From the cell containing the given text, extract its center point as (X, Y) coordinate. 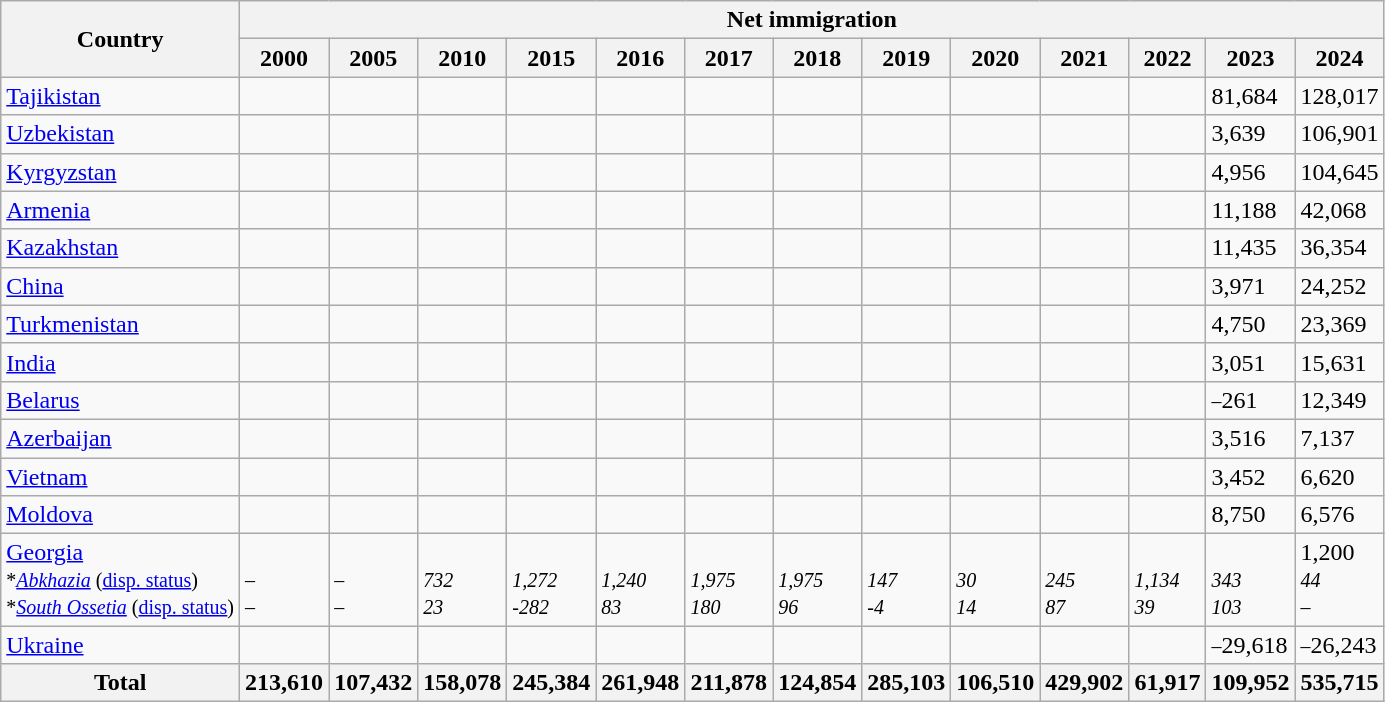
Total (120, 683)
261,948 (640, 683)
4,956 (1250, 172)
3014 (996, 580)
24587 (1084, 580)
3,051 (1250, 362)
Azerbaijan (120, 438)
147-4 (906, 580)
Net immigration (812, 20)
535,715 (1340, 683)
2017 (729, 58)
1,975180 (729, 580)
2018 (818, 58)
124,854 (818, 683)
106,510 (996, 683)
15,631 (1340, 362)
Ukraine (120, 645)
2020 (996, 58)
Country (120, 39)
24,252 (1340, 286)
1,97596 (818, 580)
11,435 (1250, 248)
245,384 (552, 683)
2016 (640, 58)
2010 (462, 58)
–29,618 (1250, 645)
1,272-282 (552, 580)
–261 (1250, 400)
1,24083 (640, 580)
Kazakhstan (120, 248)
211,878 (729, 683)
China (120, 286)
Belarus (120, 400)
73223 (462, 580)
Turkmenistan (120, 324)
3,452 (1250, 477)
Moldova (120, 515)
2024 (1340, 58)
7,137 (1340, 438)
India (120, 362)
1,20044– (1340, 580)
285,103 (906, 683)
2023 (1250, 58)
2005 (374, 58)
429,902 (1084, 683)
213,610 (284, 683)
107,432 (374, 683)
6,620 (1340, 477)
4,750 (1250, 324)
Armenia (120, 210)
104,645 (1340, 172)
23,369 (1340, 324)
343103 (1250, 580)
36,354 (1340, 248)
61,917 (1168, 683)
2019 (906, 58)
128,017 (1340, 96)
42,068 (1340, 210)
Tajikistan (120, 96)
2000 (284, 58)
3,516 (1250, 438)
8,750 (1250, 515)
11,188 (1250, 210)
1,13439 (1168, 580)
Kyrgyzstan (120, 172)
2021 (1084, 58)
3,639 (1250, 134)
2015 (552, 58)
6,576 (1340, 515)
109,952 (1250, 683)
3,971 (1250, 286)
12,349 (1340, 400)
158,078 (462, 683)
106,901 (1340, 134)
Georgia*Abkhazia (disp. status)*South Ossetia (disp. status) (120, 580)
–26,243 (1340, 645)
81,684 (1250, 96)
Vietnam (120, 477)
2022 (1168, 58)
Uzbekistan (120, 134)
